Provide the (x, y) coordinate of the cell's center where the given text is located.  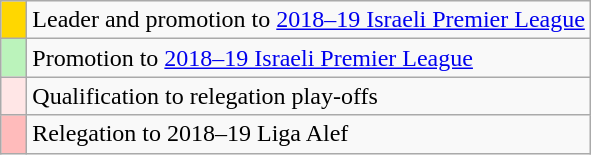
Promotion to 2018–19 Israeli Premier League (309, 58)
Relegation to 2018–19 Liga Alef (309, 134)
Leader and promotion to 2018–19 Israeli Premier League (309, 20)
Qualification to relegation play-offs (309, 96)
